Pinpoint the cell where the given text exists, returning its (X, Y) midpoint coordinate. 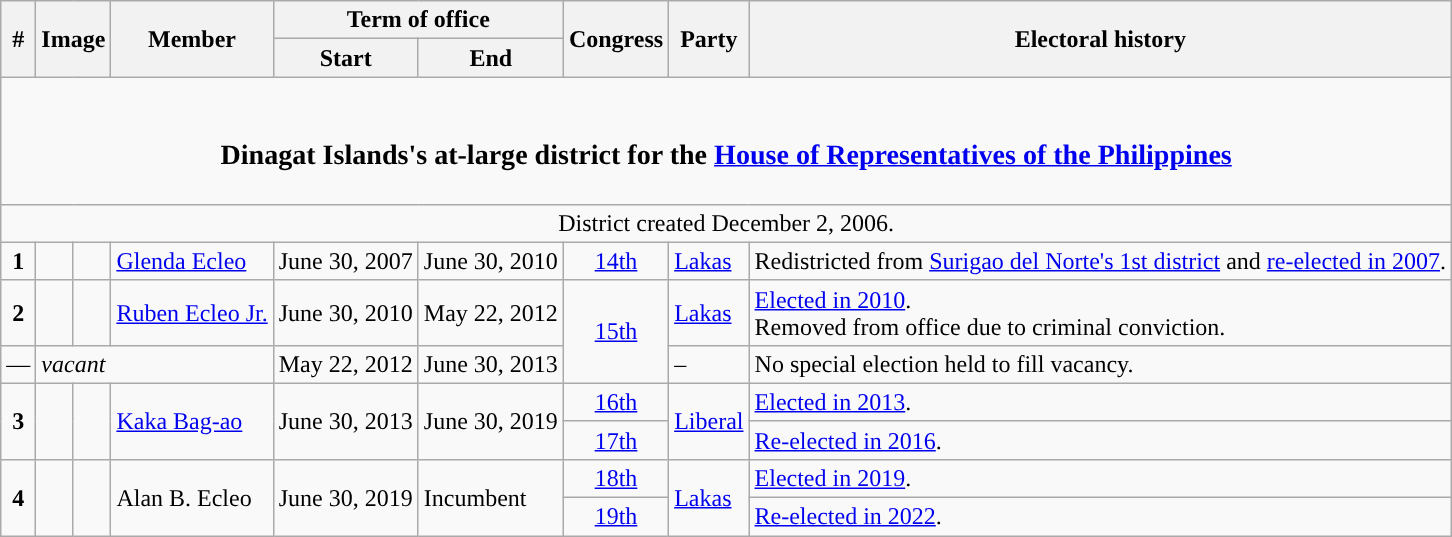
Member (192, 39)
Re-elected in 2016. (1100, 440)
Electoral history (1100, 39)
Term of office (418, 20)
Elected in 2010.Removed from office due to criminal conviction. (1100, 312)
Liberal (709, 421)
Re-elected in 2022. (1100, 517)
End (490, 58)
No special election held to fill vacancy. (1100, 364)
17th (616, 440)
Elected in 2013. (1100, 402)
District created December 2, 2006. (726, 223)
June 30, 2007 (346, 261)
Incumbent (490, 497)
Ruben Ecleo Jr. (192, 312)
15th (616, 332)
Alan B. Ecleo (192, 497)
4 (18, 497)
Dinagat Islands's at-large district for the House of Representatives of the Philippines (726, 140)
Redistricted from Surigao del Norte's 1st district and re-elected in 2007. (1100, 261)
Start (346, 58)
— (18, 364)
19th (616, 517)
Image (74, 39)
1 (18, 261)
16th (616, 402)
# (18, 39)
3 (18, 421)
– (709, 364)
Kaka Bag-ao (192, 421)
Elected in 2019. (1100, 478)
18th (616, 478)
Glenda Ecleo (192, 261)
Party (709, 39)
14th (616, 261)
2 (18, 312)
vacant (154, 364)
Congress (616, 39)
